Output the (x, y) coordinate of the center of the cell containing the given text.  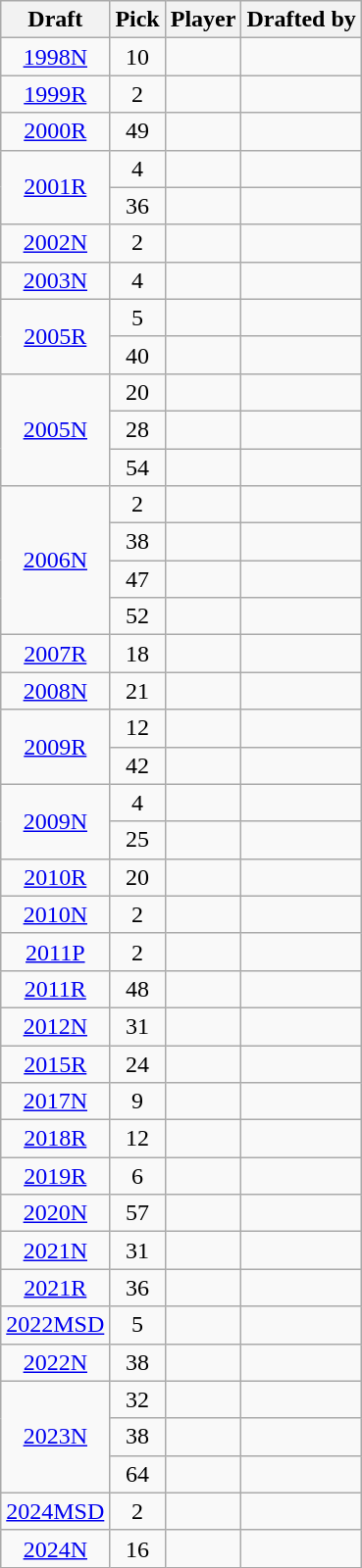
2020N (55, 1213)
2022N (55, 1362)
2019R (55, 1176)
2009N (55, 821)
24 (137, 1063)
9 (137, 1102)
64 (137, 1474)
6 (137, 1176)
21 (137, 691)
2015R (55, 1063)
2009R (55, 747)
42 (137, 765)
Pick (137, 20)
2011P (55, 952)
2023N (55, 1437)
2005R (55, 336)
48 (137, 989)
2018R (55, 1139)
32 (137, 1399)
1999R (55, 94)
2000R (55, 131)
2003N (55, 280)
Player (203, 20)
2001R (55, 187)
2017N (55, 1102)
2008N (55, 691)
54 (137, 467)
2010R (55, 877)
18 (137, 654)
2024N (55, 1548)
49 (137, 131)
28 (137, 429)
25 (137, 840)
1998N (55, 57)
57 (137, 1213)
2002N (55, 243)
47 (137, 579)
2005N (55, 429)
10 (137, 57)
52 (137, 616)
2011R (55, 989)
2022MSD (55, 1325)
2021N (55, 1250)
2021R (55, 1288)
2006N (55, 561)
16 (137, 1548)
40 (137, 355)
Draft (55, 20)
2010N (55, 914)
2024MSD (55, 1511)
2012N (55, 1026)
2007R (55, 654)
Drafted by (301, 20)
